Determine the [x, y] coordinate at the center of the cell enclosing the given text.  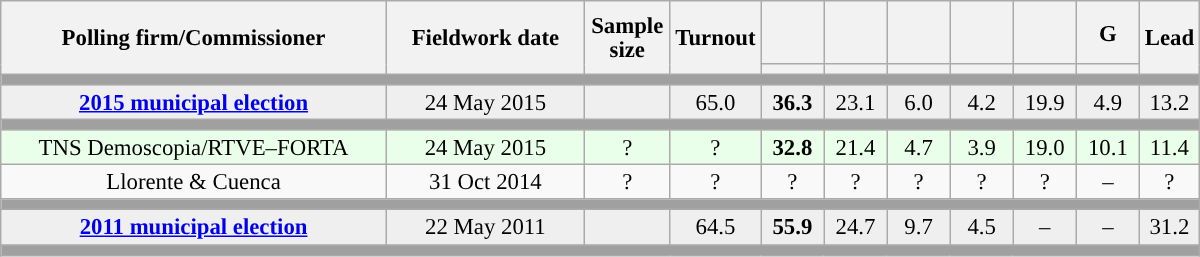
32.8 [792, 148]
19.0 [1044, 148]
6.0 [918, 102]
65.0 [716, 102]
2011 municipal election [194, 228]
4.7 [918, 148]
Llorente & Cuenca [194, 182]
Sample size [627, 38]
Polling firm/Commissioner [194, 38]
4.2 [982, 102]
TNS Demoscopia/RTVE–FORTA [194, 148]
9.7 [918, 228]
24.7 [856, 228]
23.1 [856, 102]
11.4 [1169, 148]
31.2 [1169, 228]
10.1 [1108, 148]
55.9 [792, 228]
G [1108, 32]
36.3 [792, 102]
31 Oct 2014 [485, 182]
3.9 [982, 148]
4.5 [982, 228]
13.2 [1169, 102]
4.9 [1108, 102]
Lead [1169, 38]
19.9 [1044, 102]
21.4 [856, 148]
22 May 2011 [485, 228]
Turnout [716, 38]
64.5 [716, 228]
2015 municipal election [194, 102]
Fieldwork date [485, 38]
